From the cell containing the given text, extract its center point as (x, y) coordinate. 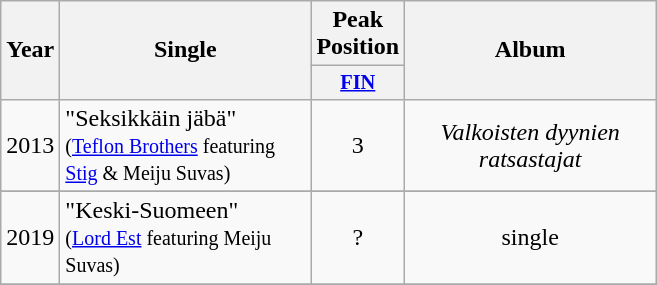
Single (186, 50)
"Keski-Suomeen" (Lord Est featuring Meiju Suvas) (186, 238)
FIN (358, 83)
? (358, 238)
Peak Position (358, 34)
Album (530, 50)
"Seksikkäin jäbä" (Teflon Brothers featuring Stig & Meiju Suvas) (186, 145)
single (530, 238)
Year (30, 50)
3 (358, 145)
2019 (30, 238)
2013 (30, 145)
Valkoisten dyynien ratsastajat (530, 145)
